Pinpoint the cell where the given text exists, returning its (X, Y) midpoint coordinate. 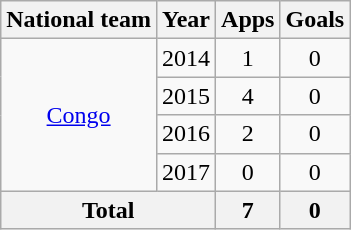
4 (248, 96)
National team (79, 20)
2015 (186, 96)
Congo (79, 115)
2016 (186, 134)
Apps (248, 20)
Year (186, 20)
7 (248, 210)
Goals (315, 20)
2014 (186, 58)
2017 (186, 172)
1 (248, 58)
2 (248, 134)
Total (108, 210)
